Search for the cell housing the specified text and yield its [x, y] center coordinate. 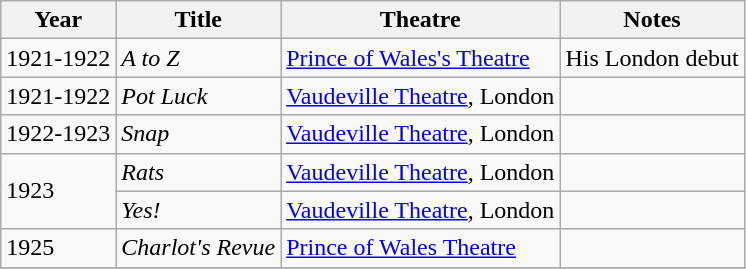
Prince of Wales's Theatre [420, 58]
Year [58, 20]
Charlot's Revue [198, 248]
1922-1923 [58, 134]
Theatre [420, 20]
A to Z [198, 58]
Title [198, 20]
Rats [198, 172]
Yes! [198, 210]
Pot Luck [198, 96]
1923 [58, 191]
1925 [58, 248]
His London debut [652, 58]
Notes [652, 20]
Snap [198, 134]
Prince of Wales Theatre [420, 248]
